Locate the cell with the specified text and output its [X, Y] center coordinate. 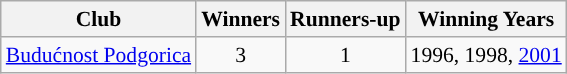
1 [345, 55]
Runners-up [345, 19]
3 [240, 55]
Winners [240, 19]
Club [98, 19]
Winning Years [486, 19]
1996, 1998, 2001 [486, 55]
Budućnost Podgorica [98, 55]
